Find where the given text appears and provide that cell's center as [x, y] coordinate. 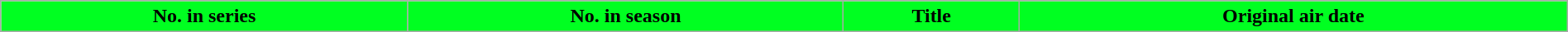
Original air date [1293, 16]
Title [931, 16]
No. in season [625, 16]
No. in series [205, 16]
